For the text-containing cell, return its midpoint in [X, Y] coordinate format. 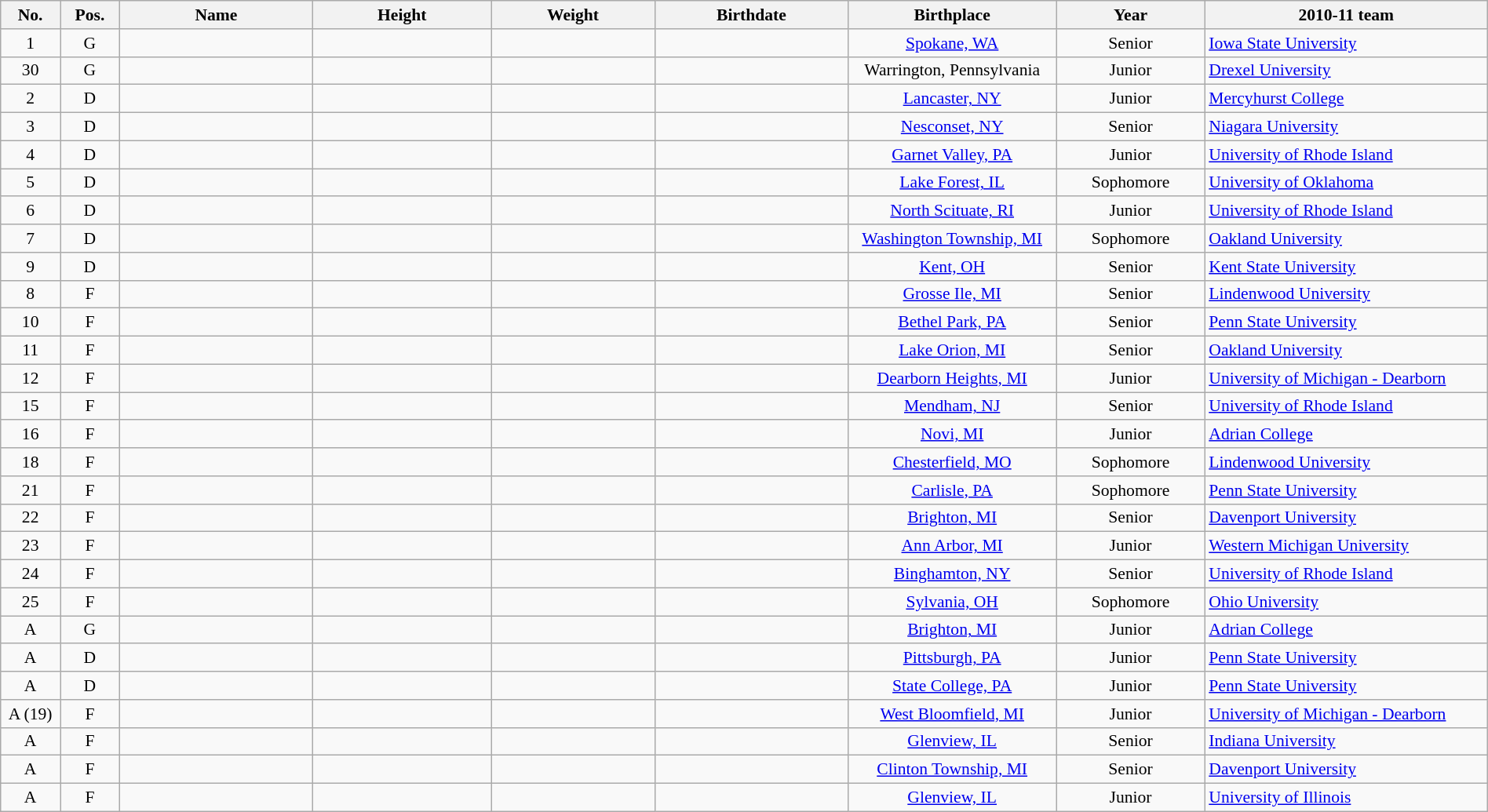
6 [31, 211]
8 [31, 294]
Niagara University [1346, 127]
Warrington, Pennsylvania [953, 71]
3 [31, 127]
18 [31, 462]
10 [31, 322]
12 [31, 378]
25 [31, 602]
State College, PA [953, 686]
Bethel Park, PA [953, 322]
Birthdate [751, 15]
Lake Orion, MI [953, 351]
Novi, MI [953, 435]
Pittsburgh, PA [953, 658]
15 [31, 406]
16 [31, 435]
Mendham, NJ [953, 406]
Weight [573, 15]
Chesterfield, MO [953, 462]
Pos. [90, 15]
Ohio University [1346, 602]
Binghamton, NY [953, 574]
Indiana University [1346, 741]
Western Michigan University [1346, 546]
30 [31, 71]
23 [31, 546]
21 [31, 490]
Carlisle, PA [953, 490]
11 [31, 351]
No. [31, 15]
Garnet Valley, PA [953, 155]
University of Illinois [1346, 798]
Mercyhurst College [1346, 99]
Clinton Township, MI [953, 770]
Birthplace [953, 15]
4 [31, 155]
22 [31, 518]
Kent State University [1346, 267]
1 [31, 43]
Lake Forest, IL [953, 183]
5 [31, 183]
North Scituate, RI [953, 211]
Drexel University [1346, 71]
University of Oklahoma [1346, 183]
Grosse Ile, MI [953, 294]
Lancaster, NY [953, 99]
2010-11 team [1346, 15]
Dearborn Heights, MI [953, 378]
2 [31, 99]
Ann Arbor, MI [953, 546]
West Bloomfield, MI [953, 714]
A (19) [31, 714]
Sylvania, OH [953, 602]
Washington Township, MI [953, 239]
Kent, OH [953, 267]
24 [31, 574]
9 [31, 267]
Height [402, 15]
7 [31, 239]
Spokane, WA [953, 43]
Year [1130, 15]
Name [216, 15]
Iowa State University [1346, 43]
Nesconset, NY [953, 127]
